For the text-containing cell, return its midpoint in (X, Y) coordinate format. 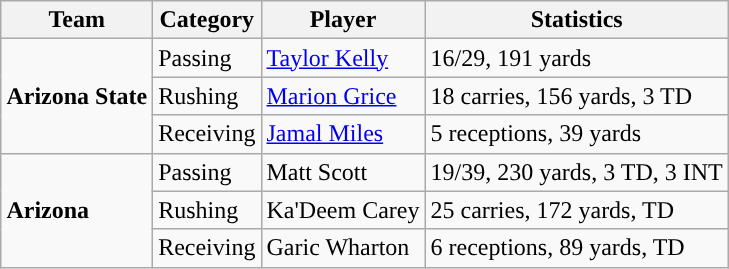
Taylor Kelly (343, 58)
Arizona (77, 210)
19/39, 230 yards, 3 TD, 3 INT (576, 172)
Statistics (576, 20)
6 receptions, 89 yards, TD (576, 248)
Ka'Deem Carey (343, 210)
16/29, 191 yards (576, 58)
Jamal Miles (343, 134)
Player (343, 20)
Team (77, 20)
Marion Grice (343, 96)
Matt Scott (343, 172)
5 receptions, 39 yards (576, 134)
Arizona State (77, 96)
Category (207, 20)
Garic Wharton (343, 248)
18 carries, 156 yards, 3 TD (576, 96)
25 carries, 172 yards, TD (576, 210)
